Return (x, y) of the center of cell containing provided text 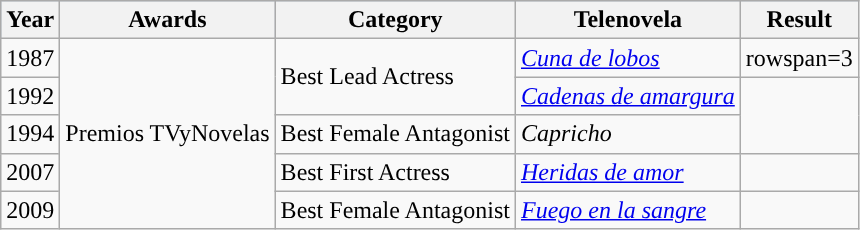
Telenovela (628, 20)
Cuna de lobos (628, 58)
Awards (168, 20)
rowspan=3 (799, 58)
Best Lead Actress (395, 77)
2007 (30, 172)
Premios TVyNovelas (168, 134)
Category (395, 20)
Best First Actress (395, 172)
2009 (30, 210)
1987 (30, 58)
Cadenas de amargura (628, 96)
Fuego en la sangre (628, 210)
Result (799, 20)
1992 (30, 96)
Capricho (628, 134)
1994 (30, 134)
Year (30, 20)
Heridas de amor (628, 172)
